Provide the (x, y) coordinate of the cell's center where the given text is located.  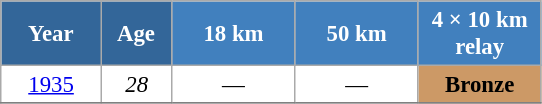
Bronze (480, 85)
4 × 10 km relay (480, 34)
50 km (356, 34)
Year (52, 34)
18 km (234, 34)
Age (136, 34)
1935 (52, 85)
28 (136, 85)
